Pinpoint the cell where the given text exists, returning its (x, y) midpoint coordinate. 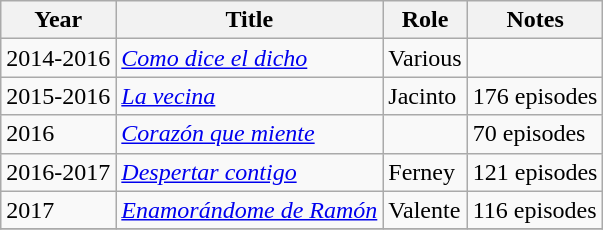
176 episodes (535, 96)
Despertar contigo (250, 172)
70 episodes (535, 134)
La vecina (250, 96)
2017 (58, 210)
Role (425, 20)
2015-2016 (58, 96)
Como dice el dicho (250, 58)
Title (250, 20)
2016 (58, 134)
Year (58, 20)
Various (425, 58)
116 episodes (535, 210)
Valente (425, 210)
121 episodes (535, 172)
Jacinto (425, 96)
Ferney (425, 172)
Corazón que miente (250, 134)
Enamorándome de Ramón (250, 210)
2014-2016 (58, 58)
2016-2017 (58, 172)
Notes (535, 20)
